Pinpoint the cell where the given text exists, returning its (X, Y) midpoint coordinate. 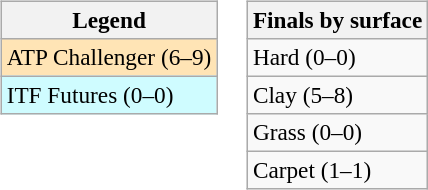
Clay (5–8) (337, 95)
Carpet (1–1) (337, 171)
Hard (0–0) (337, 57)
Finals by surface (337, 20)
Grass (0–0) (337, 133)
ATP Challenger (6–9) (108, 57)
Legend (108, 20)
ITF Futures (0–0) (108, 95)
